Output the (X, Y) coordinate of the center of the cell containing the given text.  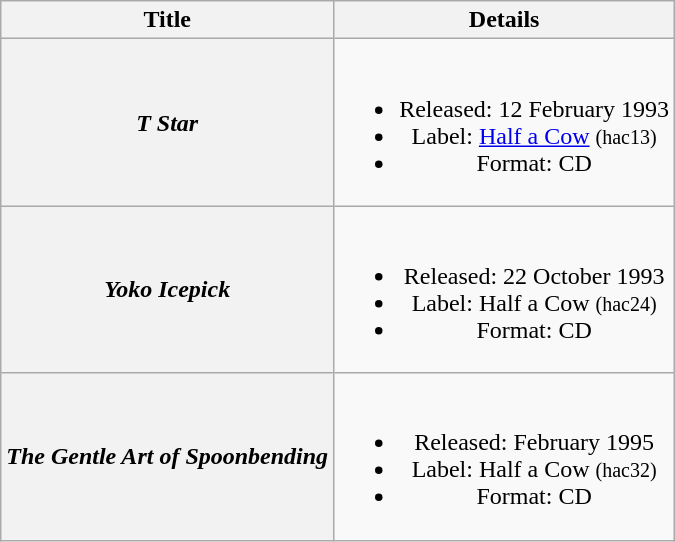
Released: 12 February 1993Label: Half a Cow (hac13)Format: CD (504, 122)
Title (168, 20)
The Gentle Art of Spoonbending (168, 456)
Released: 22 October 1993Label: Half a Cow (hac24)Format: CD (504, 290)
Details (504, 20)
T Star (168, 122)
Released: February 1995Label: Half a Cow (hac32)Format: CD (504, 456)
Yoko Icepick (168, 290)
